Detect which cell encompasses the target text, then output its (x, y) center coordinate. 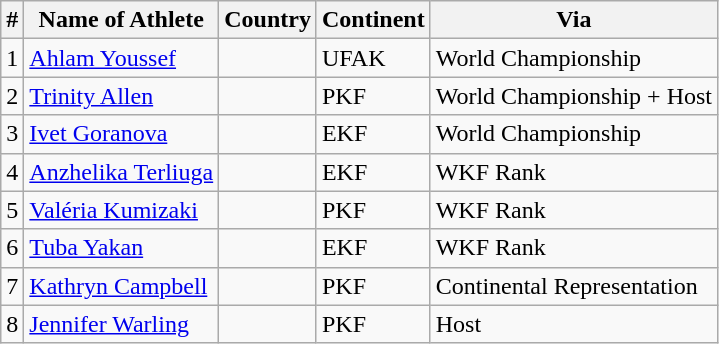
2 (12, 96)
World Championship + Host (574, 96)
Continent (373, 20)
Tuba Yakan (122, 248)
UFAK (373, 58)
Anzhelika Terliuga (122, 172)
Host (574, 324)
Name of Athlete (122, 20)
5 (12, 210)
Trinity Allen (122, 96)
3 (12, 134)
4 (12, 172)
Via (574, 20)
Ahlam Youssef (122, 58)
Kathryn Campbell (122, 286)
Valéria Kumizaki (122, 210)
Continental Representation (574, 286)
# (12, 20)
7 (12, 286)
1 (12, 58)
Country (268, 20)
Ivet Goranova (122, 134)
6 (12, 248)
Jennifer Warling (122, 324)
8 (12, 324)
